For the text-containing cell, return its midpoint in [x, y] coordinate format. 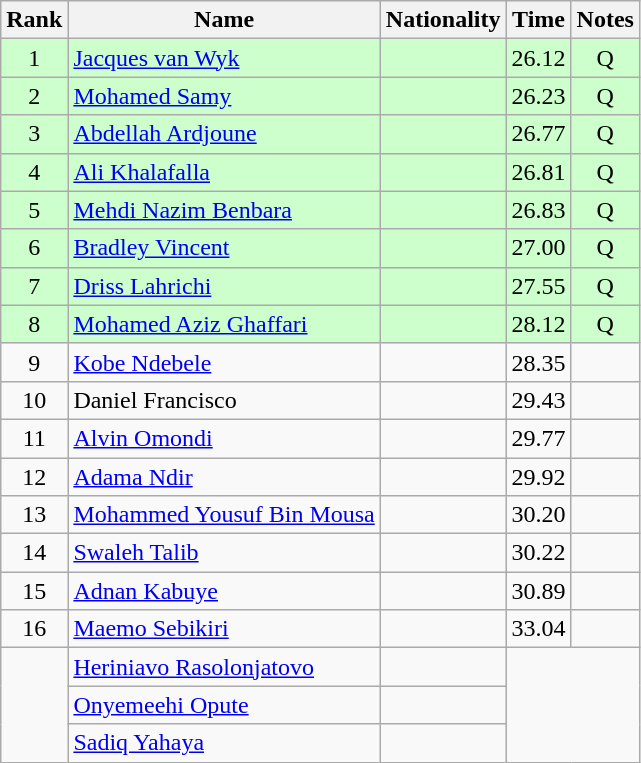
30.89 [538, 591]
4 [34, 172]
26.77 [538, 134]
8 [34, 324]
33.04 [538, 629]
29.92 [538, 477]
Kobe Ndebele [224, 362]
28.12 [538, 324]
Sadiq Yahaya [224, 743]
Heriniavo Rasolonjatovo [224, 667]
Onyemeehi Opute [224, 705]
Mehdi Nazim Benbara [224, 210]
6 [34, 248]
2 [34, 96]
Mohammed Yousuf Bin Mousa [224, 515]
29.77 [538, 438]
Adnan Kabuye [224, 591]
Ali Khalafalla [224, 172]
Mohamed Samy [224, 96]
15 [34, 591]
Jacques van Wyk [224, 58]
9 [34, 362]
Adama Ndir [224, 477]
7 [34, 286]
Abdellah Ardjoune [224, 134]
12 [34, 477]
Alvin Omondi [224, 438]
27.55 [538, 286]
29.43 [538, 400]
13 [34, 515]
26.83 [538, 210]
Time [538, 20]
30.20 [538, 515]
Nationality [443, 20]
10 [34, 400]
Name [224, 20]
27.00 [538, 248]
Notes [605, 20]
Rank [34, 20]
11 [34, 438]
Driss Lahrichi [224, 286]
Mohamed Aziz Ghaffari [224, 324]
14 [34, 553]
30.22 [538, 553]
Bradley Vincent [224, 248]
16 [34, 629]
3 [34, 134]
5 [34, 210]
26.81 [538, 172]
28.35 [538, 362]
26.23 [538, 96]
Swaleh Talib [224, 553]
Maemo Sebikiri [224, 629]
26.12 [538, 58]
Daniel Francisco [224, 400]
1 [34, 58]
